Identify which cell holds the provided text, then report its (x, y) central coordinate. 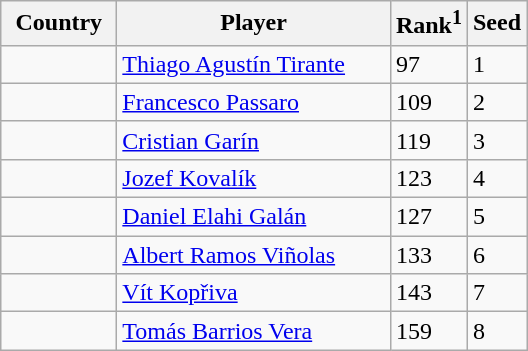
133 (428, 255)
159 (428, 331)
Country (59, 24)
Cristian Garín (254, 140)
119 (428, 140)
1 (496, 64)
Seed (496, 24)
Francesco Passaro (254, 102)
Daniel Elahi Galán (254, 217)
Tomás Barrios Vera (254, 331)
Jozef Kovalík (254, 178)
109 (428, 102)
143 (428, 293)
6 (496, 255)
Thiago Agustín Tirante (254, 64)
97 (428, 64)
8 (496, 331)
2 (496, 102)
Albert Ramos Viñolas (254, 255)
Vít Kopřiva (254, 293)
Rank1 (428, 24)
123 (428, 178)
7 (496, 293)
4 (496, 178)
3 (496, 140)
127 (428, 217)
5 (496, 217)
Player (254, 24)
